For the text-containing cell, return its midpoint in (X, Y) coordinate format. 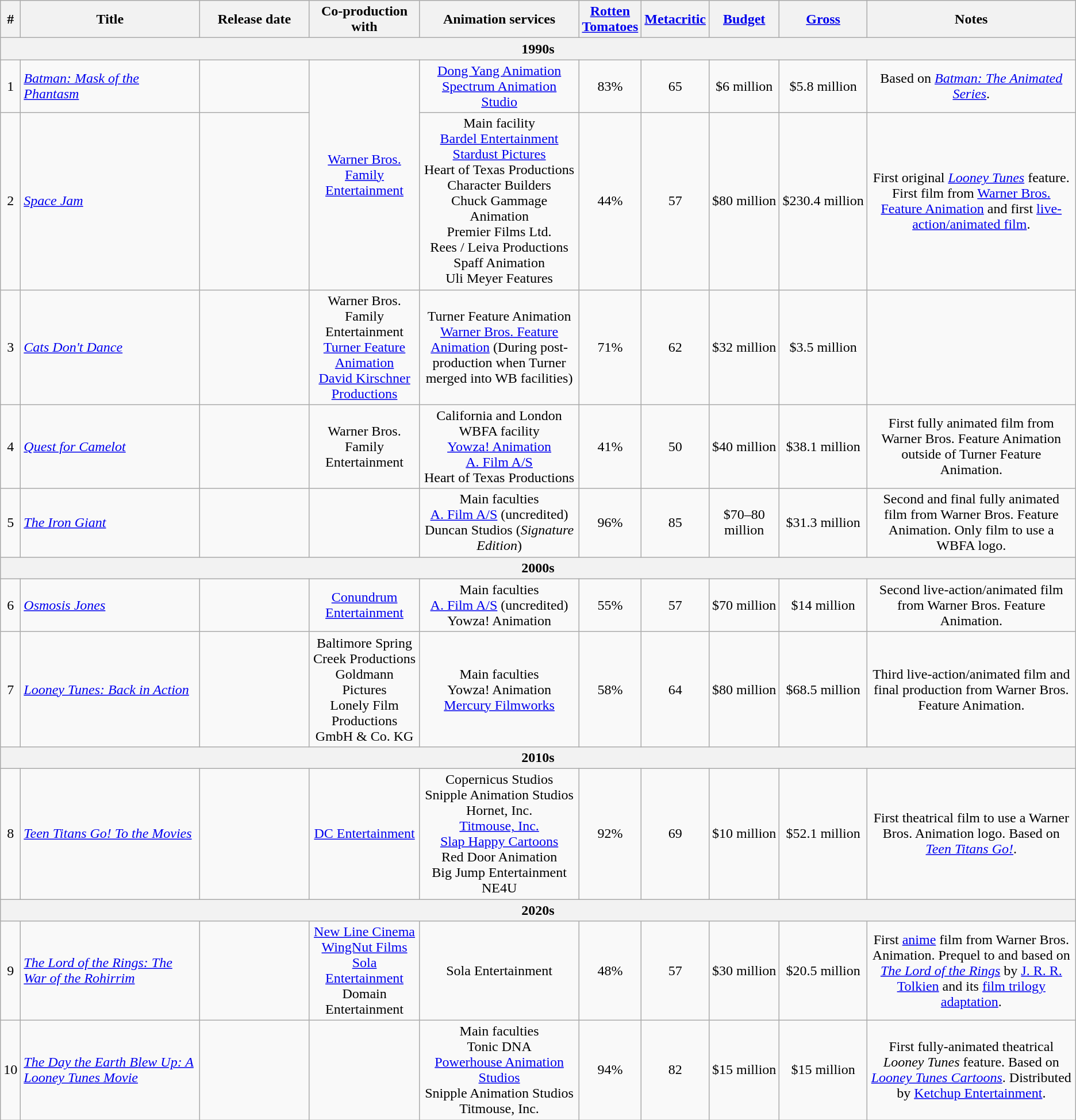
Osmosis Jones (110, 605)
Space Jam (110, 201)
First anime film from Warner Bros. Animation. Prequel to and based on The Lord of the Rings by J. R. R. Tolkien and its film trilogy adaptation. (971, 971)
9 (10, 971)
$70–80 million (744, 523)
$40 million (744, 447)
4 (10, 447)
96% (610, 523)
New Line CinemaWingNut FilmsSola EntertainmentDomain Entertainment (364, 971)
3 (10, 347)
Looney Tunes: Back in Action (110, 689)
California and London WBFA facilityYowza! AnimationA. Film A/SHeart of Texas Productions (499, 447)
85 (675, 523)
$3.5 million (823, 347)
$68.5 million (823, 689)
2 (10, 201)
Teen Titans Go! To the Movies (110, 833)
$6 million (744, 86)
Based on Batman: The Animated Series. (971, 86)
Second and final fully animated film from Warner Bros. Feature Animation. Only film to use a WBFA logo. (971, 523)
Animation services (499, 20)
Batman: Mask of the Phantasm (110, 86)
First original Looney Tunes feature. First film from Warner Bros. Feature Animation and first live-action/animated film. (971, 201)
$20.5 million (823, 971)
64 (675, 689)
$30 million (744, 971)
Warner Bros. Family EntertainmentTurner Feature AnimationDavid Kirschner Productions (364, 347)
$70 million (744, 605)
62 (675, 347)
$230.4 million (823, 201)
$52.1 million (823, 833)
First theatrical film to use a Warner Bros. Animation logo. Based on Teen Titans Go!. (971, 833)
10 (10, 1070)
The Iron Giant (110, 523)
5 (10, 523)
82 (675, 1070)
Gross (823, 20)
$14 million (823, 605)
Third live-action/animated film and final production from Warner Bros. Feature Animation. (971, 689)
First fully-animated theatrical Looney Tunes feature. Based on Looney Tunes Cartoons. Distributed by Ketchup Entertainment. (971, 1070)
The Lord of the Rings: The War of the Rohirrim (110, 971)
DC Entertainment (364, 833)
Dong Yang AnimationSpectrum Animation Studio (499, 86)
Budget (744, 20)
$10 million (744, 833)
Cats Don't Dance (110, 347)
48% (610, 971)
8 (10, 833)
2000s (538, 568)
44% (610, 201)
First fully animated film from Warner Bros. Feature Animation outside of Turner Feature Animation. (971, 447)
Release date (254, 20)
# (10, 20)
2020s (538, 910)
50 (675, 447)
Main facultiesA. Film A/S (uncredited)Duncan Studios (Signature Edition) (499, 523)
Co-production with (364, 20)
Turner Feature AnimationWarner Bros. Feature Animation (During post-production when Turner merged into WB facilities) (499, 347)
65 (675, 86)
Main facultiesYowza! AnimationMercury Filmworks (499, 689)
$32 million (744, 347)
The Day the Earth Blew Up: A Looney Tunes Movie (110, 1070)
Conundrum Entertainment (364, 605)
Baltimore Spring Creek ProductionsGoldmann PicturesLonely Film Productions GmbH & Co. KG (364, 689)
Copernicus StudiosSnipple Animation StudiosHornet, Inc.Titmouse, Inc.Slap Happy CartoonsRed Door AnimationBig Jump EntertainmentNE4U (499, 833)
1990s (538, 49)
7 (10, 689)
Second live-action/animated film from Warner Bros. Feature Animation. (971, 605)
69 (675, 833)
41% (610, 447)
$38.1 million (823, 447)
83% (610, 86)
94% (610, 1070)
6 (10, 605)
Notes (971, 20)
71% (610, 347)
Title (110, 20)
1 (10, 86)
$5.8 million (823, 86)
92% (610, 833)
Main facultiesTonic DNAPowerhouse Animation StudiosSnipple Animation StudiosTitmouse, Inc. (499, 1070)
58% (610, 689)
Sola Entertainment (499, 971)
Main facultiesA. Film A/S (uncredited)Yowza! Animation (499, 605)
2010s (538, 757)
$31.3 million (823, 523)
55% (610, 605)
Metacritic (675, 20)
Rotten Tomatoes (610, 20)
Quest for Camelot (110, 447)
